From the cell containing the given text, extract its center point as [X, Y] coordinate. 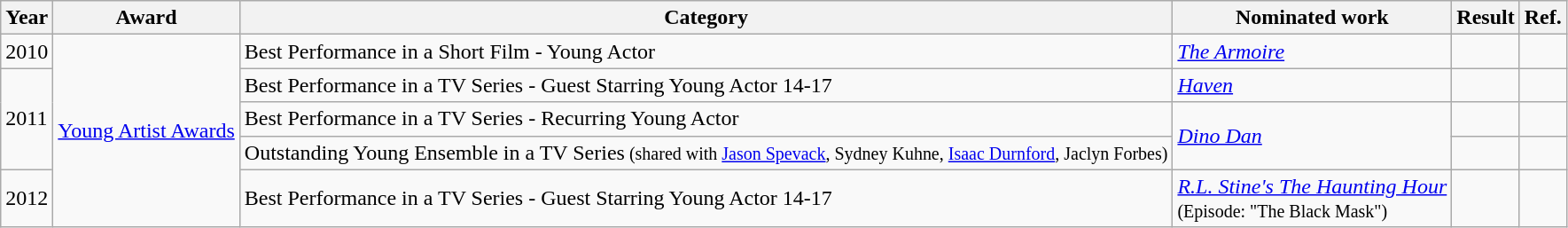
2012 [27, 199]
2010 [27, 51]
Ref. [1542, 18]
R.L. Stine's The Haunting Hour(Episode: "The Black Mask") [1312, 199]
Category [706, 18]
Award [146, 18]
2011 [27, 119]
Dino Dan [1312, 136]
The Armoire [1312, 51]
Nominated work [1312, 18]
Outstanding Young Ensemble in a TV Series (shared with Jason Spevack, Sydney Kuhne, Isaac Durnford, Jaclyn Forbes) [706, 153]
Best Performance in a Short Film - Young Actor [706, 51]
Best Performance in a TV Series - Recurring Young Actor [706, 119]
Young Artist Awards [146, 131]
Result [1486, 18]
Year [27, 18]
Haven [1312, 85]
